Determine the (X, Y) coordinate at the center of the cell enclosing the given text.  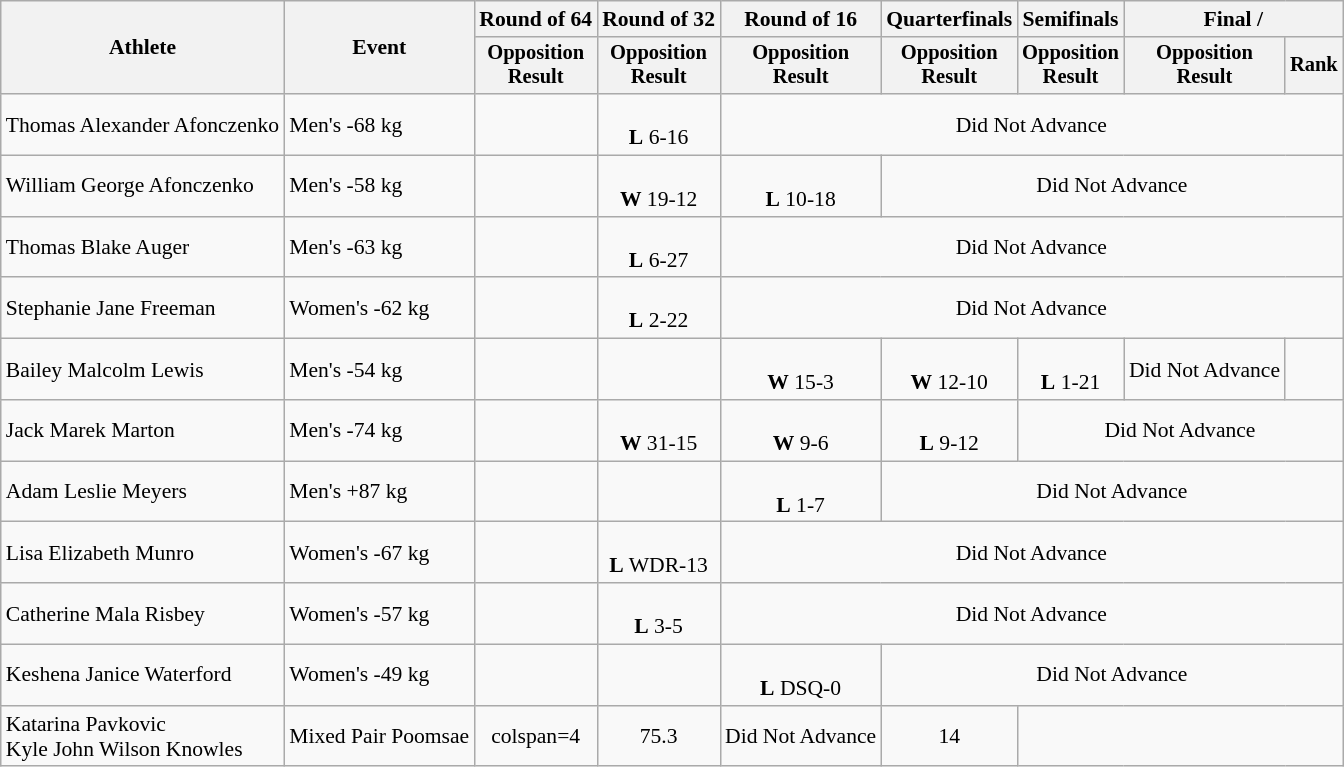
Stephanie Jane Freeman (142, 308)
Women's -49 kg (379, 676)
L 1-7 (800, 492)
Lisa Elizabeth Munro (142, 552)
William George Afonczenko (142, 186)
Final / (1234, 19)
W 12-10 (949, 370)
L 3-5 (658, 614)
Rank (1314, 66)
L 6-16 (658, 124)
Event (379, 48)
Men's -74 kg (379, 430)
Mixed Pair Poomsae (379, 736)
L DSQ-0 (800, 676)
Women's -67 kg (379, 552)
Keshena Janice Waterford (142, 676)
Katarina PavkovicKyle John Wilson Knowles (142, 736)
Thomas Alexander Afonczenko (142, 124)
Bailey Malcolm Lewis (142, 370)
Round of 32 (658, 19)
W 19-12 (658, 186)
Quarterfinals (949, 19)
L 1-21 (1070, 370)
Men's +87 kg (379, 492)
L 9-12 (949, 430)
Semifinals (1070, 19)
75.3 (658, 736)
Thomas Blake Auger (142, 248)
Men's -54 kg (379, 370)
L 10-18 (800, 186)
Athlete (142, 48)
W 9-6 (800, 430)
Round of 64 (536, 19)
Adam Leslie Meyers (142, 492)
L WDR-13 (658, 552)
Jack Marek Marton (142, 430)
W 31-15 (658, 430)
Women's -57 kg (379, 614)
L 6-27 (658, 248)
colspan=4 (536, 736)
14 (949, 736)
Women's -62 kg (379, 308)
Men's -58 kg (379, 186)
Catherine Mala Risbey (142, 614)
W 15-3 (800, 370)
Round of 16 (800, 19)
Men's -63 kg (379, 248)
Men's -68 kg (379, 124)
L 2-22 (658, 308)
